Pinpoint the cell where the given text exists, returning its [x, y] midpoint coordinate. 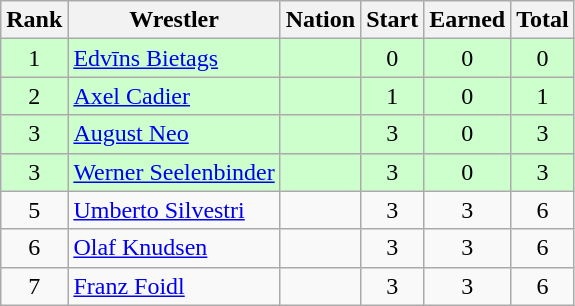
Wrestler [174, 20]
Franz Foidl [174, 286]
Axel Cadier [174, 96]
Earned [468, 20]
Umberto Silvestri [174, 210]
Start [392, 20]
Werner Seelenbinder [174, 172]
Rank [34, 20]
Total [543, 20]
2 [34, 96]
Olaf Knudsen [174, 248]
August Neo [174, 134]
7 [34, 286]
5 [34, 210]
Nation [320, 20]
Edvīns Bietags [174, 58]
